Return the [x, y] coordinate for the center point of the cell that contains the specified text.  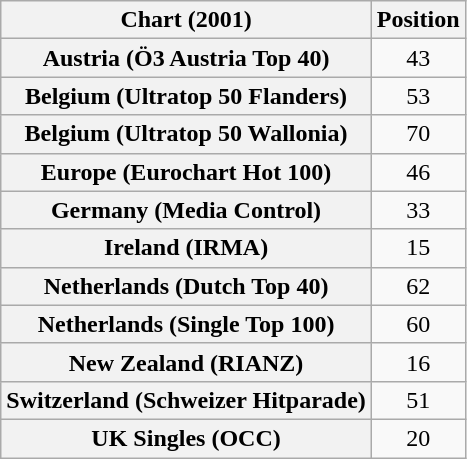
Switzerland (Schweizer Hitparade) [186, 400]
33 [418, 210]
UK Singles (OCC) [186, 438]
Belgium (Ultratop 50 Flanders) [186, 96]
62 [418, 286]
Germany (Media Control) [186, 210]
New Zealand (RIANZ) [186, 362]
46 [418, 172]
Europe (Eurochart Hot 100) [186, 172]
Austria (Ö3 Austria Top 40) [186, 58]
Netherlands (Single Top 100) [186, 324]
Position [418, 20]
53 [418, 96]
Ireland (IRMA) [186, 248]
Netherlands (Dutch Top 40) [186, 286]
Chart (2001) [186, 20]
60 [418, 324]
20 [418, 438]
51 [418, 400]
43 [418, 58]
Belgium (Ultratop 50 Wallonia) [186, 134]
70 [418, 134]
15 [418, 248]
16 [418, 362]
